Determine the (x, y) coordinate at the center of the cell enclosing the given text.  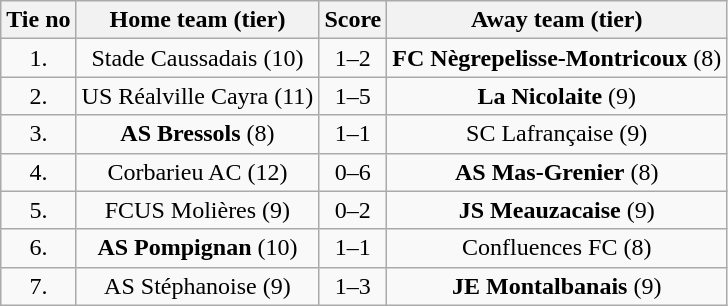
FC Nègrepelisse-Montricoux (8) (557, 58)
Stade Caussadais (10) (198, 58)
1. (38, 58)
AS Stéphanoise (9) (198, 286)
Home team (tier) (198, 20)
1–3 (353, 286)
SC Lafrançaise (9) (557, 134)
AS Bressols (8) (198, 134)
7. (38, 286)
Corbarieu AC (12) (198, 172)
Score (353, 20)
Tie no (38, 20)
Away team (tier) (557, 20)
0–2 (353, 210)
JS Meauzacaise (9) (557, 210)
0–6 (353, 172)
2. (38, 96)
La Nicolaite (9) (557, 96)
1–5 (353, 96)
3. (38, 134)
AS Pompignan (10) (198, 248)
5. (38, 210)
FCUS Molières (9) (198, 210)
6. (38, 248)
AS Mas-Grenier (8) (557, 172)
JE Montalbanais (9) (557, 286)
Confluences FC (8) (557, 248)
1–2 (353, 58)
4. (38, 172)
US Réalville Cayra (11) (198, 96)
